Determine the (X, Y) coordinate at the center of the cell enclosing the given text.  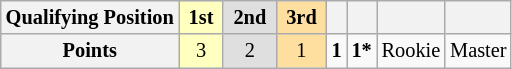
Points (90, 51)
3rd (301, 17)
3 (202, 51)
2nd (250, 17)
1* (362, 51)
Master (478, 51)
2 (250, 51)
Qualifying Position (90, 17)
Rookie (412, 51)
1st (202, 17)
